Detect which cell encompasses the target text, then output its (X, Y) center coordinate. 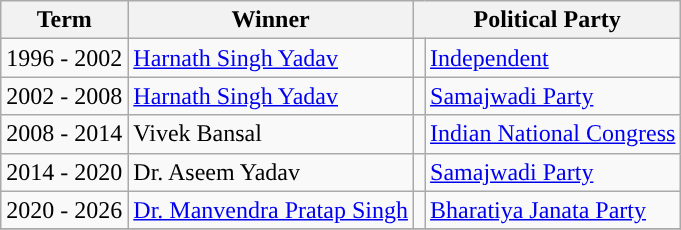
Dr. Manvendra Pratap Singh (271, 210)
Term (64, 20)
Political Party (546, 20)
Winner (271, 20)
2008 - 2014 (64, 134)
Vivek Bansal (271, 134)
Bharatiya Janata Party (553, 210)
Indian National Congress (553, 134)
1996 - 2002 (64, 58)
2014 - 2020 (64, 172)
2020 - 2026 (64, 210)
Dr. Aseem Yadav (271, 172)
Independent (553, 58)
2002 - 2008 (64, 96)
